Pinpoint the cell where the given text exists, returning its [X, Y] midpoint coordinate. 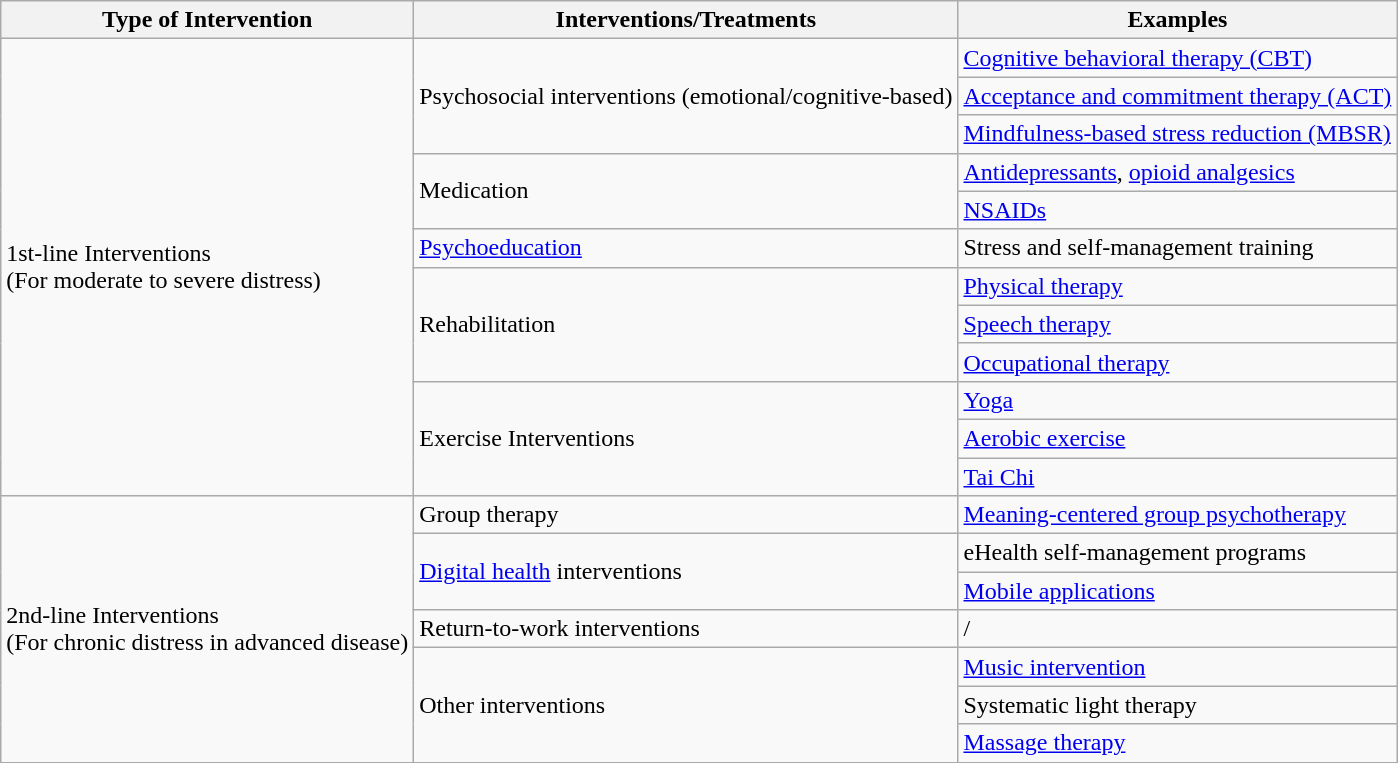
Antidepressants, opioid analgesics [1178, 172]
Psychosocial interventions (emotional/cognitive-based) [686, 96]
Group therapy [686, 515]
NSAIDs [1178, 210]
Yoga [1178, 400]
Physical therapy [1178, 286]
Digital health interventions [686, 572]
eHealth self-management programs [1178, 553]
Exercise Interventions [686, 438]
2nd-line Interventions(For chronic distress in advanced disease) [208, 629]
Speech therapy [1178, 324]
Return-to-work interventions [686, 629]
Systematic light therapy [1178, 705]
Music intervention [1178, 667]
/ [1178, 629]
Massage therapy [1178, 743]
Aerobic exercise [1178, 438]
Meaning-centered group psychotherapy [1178, 515]
Other interventions [686, 705]
Cognitive behavioral therapy (CBT) [1178, 58]
Psychoeducation [686, 248]
Mobile applications [1178, 591]
Tai Chi [1178, 477]
Type of Intervention [208, 20]
Acceptance and commitment therapy (ACT) [1178, 96]
Occupational therapy [1178, 362]
Rehabilitation [686, 324]
Stress and self-management training [1178, 248]
Examples [1178, 20]
Mindfulness-based stress reduction (MBSR) [1178, 134]
1st-line Interventions(For moderate to severe distress) [208, 268]
Medication [686, 191]
Interventions/Treatments [686, 20]
